Pinpoint the cell where the given text exists, returning its [X, Y] midpoint coordinate. 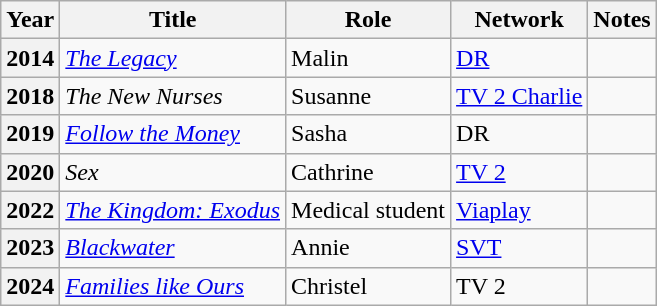
Sex [173, 172]
Notes [622, 20]
Year [30, 20]
2020 [30, 172]
Malin [368, 58]
The Legacy [173, 58]
2019 [30, 134]
2023 [30, 248]
Viaplay [520, 210]
Families like Ours [173, 286]
Network [520, 20]
Susanne [368, 96]
The New Nurses [173, 96]
2024 [30, 286]
Follow the Money [173, 134]
Title [173, 20]
Role [368, 20]
Cathrine [368, 172]
Blackwater [173, 248]
Annie [368, 248]
Sasha [368, 134]
2022 [30, 210]
2018 [30, 96]
Medical student [368, 210]
Christel [368, 286]
2014 [30, 58]
TV 2 Charlie [520, 96]
The Kingdom: Exodus [173, 210]
SVT [520, 248]
